From the cell containing the given text, extract its center point as (X, Y) coordinate. 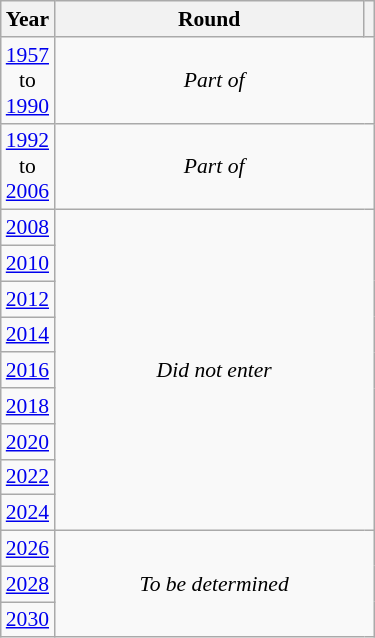
Round (209, 19)
1992to2006 (28, 166)
Did not enter (214, 370)
2028 (28, 584)
2030 (28, 620)
Year (28, 19)
2022 (28, 477)
2016 (28, 371)
2010 (28, 264)
2008 (28, 228)
1957to1990 (28, 80)
2018 (28, 406)
To be determined (214, 584)
2024 (28, 513)
2014 (28, 335)
2012 (28, 299)
2020 (28, 442)
2026 (28, 549)
